Scan for the cell matching the given text and deliver its (X, Y) coordinate at center. 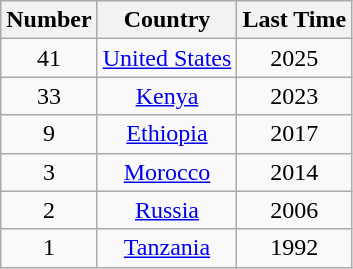
Last Time (294, 20)
Country (167, 20)
2025 (294, 58)
United States (167, 58)
Russia (167, 210)
2017 (294, 134)
3 (49, 172)
2 (49, 210)
2014 (294, 172)
Number (49, 20)
2023 (294, 96)
9 (49, 134)
1 (49, 248)
1992 (294, 248)
33 (49, 96)
Ethiopia (167, 134)
Kenya (167, 96)
41 (49, 58)
2006 (294, 210)
Morocco (167, 172)
Tanzania (167, 248)
